For the text-containing cell, return its midpoint in (X, Y) coordinate format. 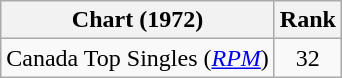
32 (308, 58)
Canada Top Singles (RPM) (138, 58)
Chart (1972) (138, 20)
Rank (308, 20)
